Find where the given text appears and provide that cell's center as (x, y) coordinate. 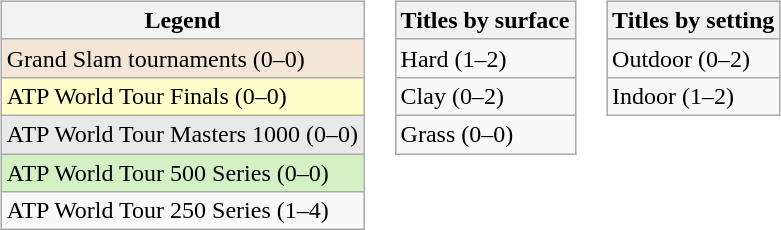
Titles by setting (694, 20)
Grass (0–0) (485, 134)
ATP World Tour Finals (0–0) (182, 96)
Legend (182, 20)
Outdoor (0–2) (694, 58)
Grand Slam tournaments (0–0) (182, 58)
Titles by surface (485, 20)
ATP World Tour 500 Series (0–0) (182, 173)
ATP World Tour 250 Series (1–4) (182, 211)
Hard (1–2) (485, 58)
Indoor (1–2) (694, 96)
ATP World Tour Masters 1000 (0–0) (182, 134)
Clay (0–2) (485, 96)
